Scan for the cell matching the given text and deliver its (x, y) coordinate at center. 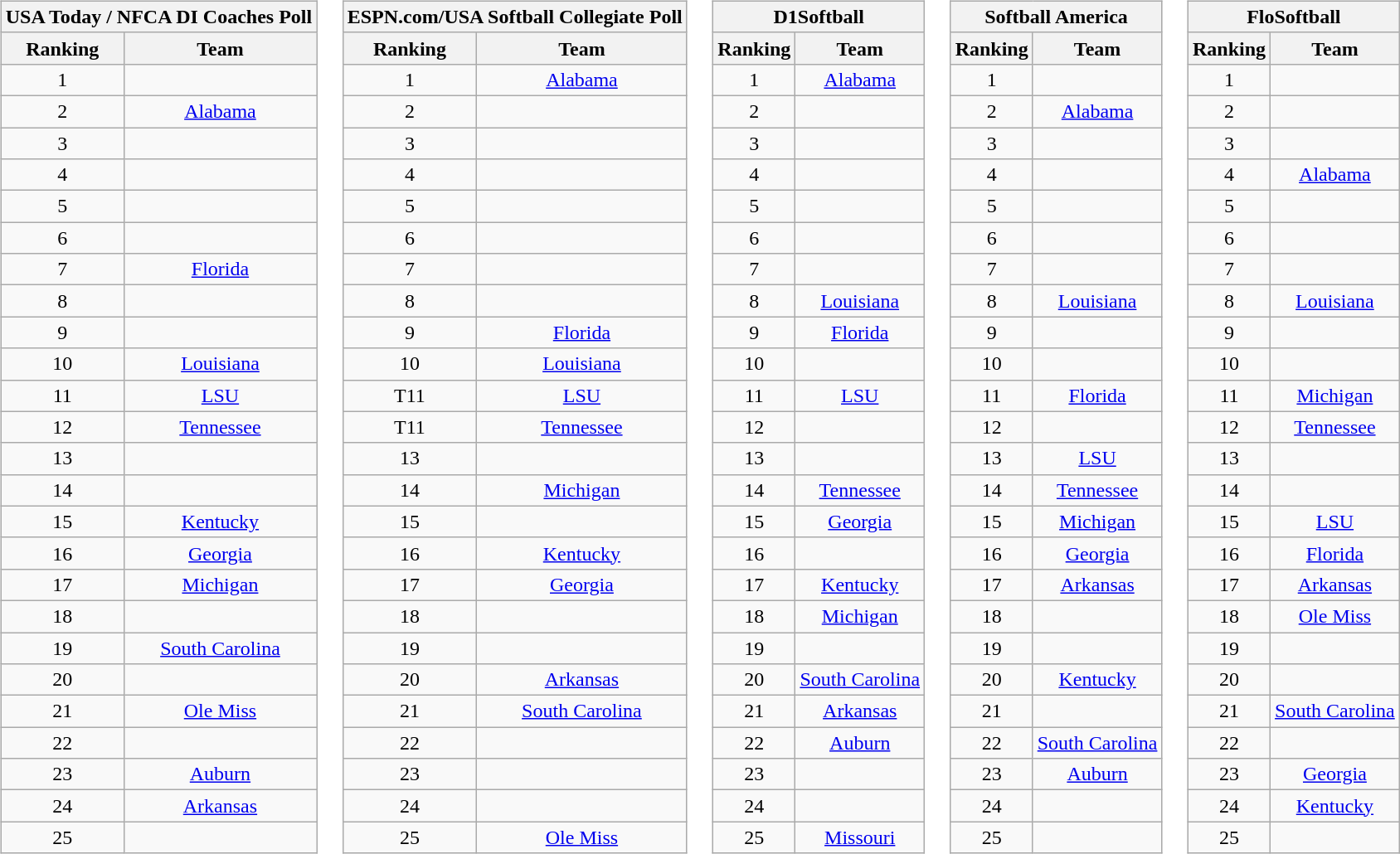
FloSoftball (1294, 17)
ESPN.com/USA Softball Collegiate Poll (514, 17)
USA Today / NFCA DI Coaches Poll (158, 17)
Softball America (1057, 17)
Missouri (860, 837)
D1Softball (819, 17)
